Return [x, y] of the center of cell containing provided text 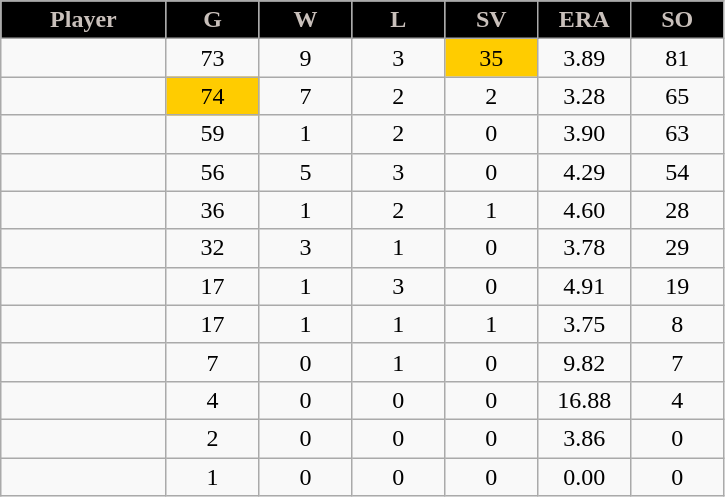
16.88 [584, 400]
59 [212, 134]
36 [212, 210]
56 [212, 172]
5 [306, 172]
65 [678, 96]
SV [492, 20]
9.82 [584, 362]
74 [212, 96]
28 [678, 210]
4.60 [584, 210]
3.75 [584, 324]
32 [212, 248]
SO [678, 20]
8 [678, 324]
Player [84, 20]
35 [492, 58]
63 [678, 134]
G [212, 20]
ERA [584, 20]
W [306, 20]
3.28 [584, 96]
73 [212, 58]
9 [306, 58]
L [398, 20]
19 [678, 286]
4.91 [584, 286]
81 [678, 58]
3.78 [584, 248]
3.90 [584, 134]
3.86 [584, 438]
54 [678, 172]
4.29 [584, 172]
3.89 [584, 58]
29 [678, 248]
0.00 [584, 477]
